Provide the [x, y] coordinate of the cell's center where the given text is located.  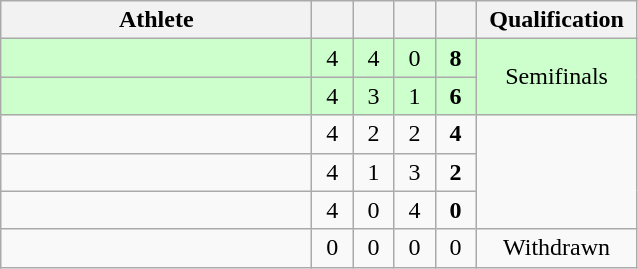
Withdrawn [556, 248]
8 [456, 58]
Qualification [556, 20]
Athlete [156, 20]
Semifinals [556, 77]
6 [456, 96]
